Return the (x, y) coordinate for the center point of the cell that contains the specified text.  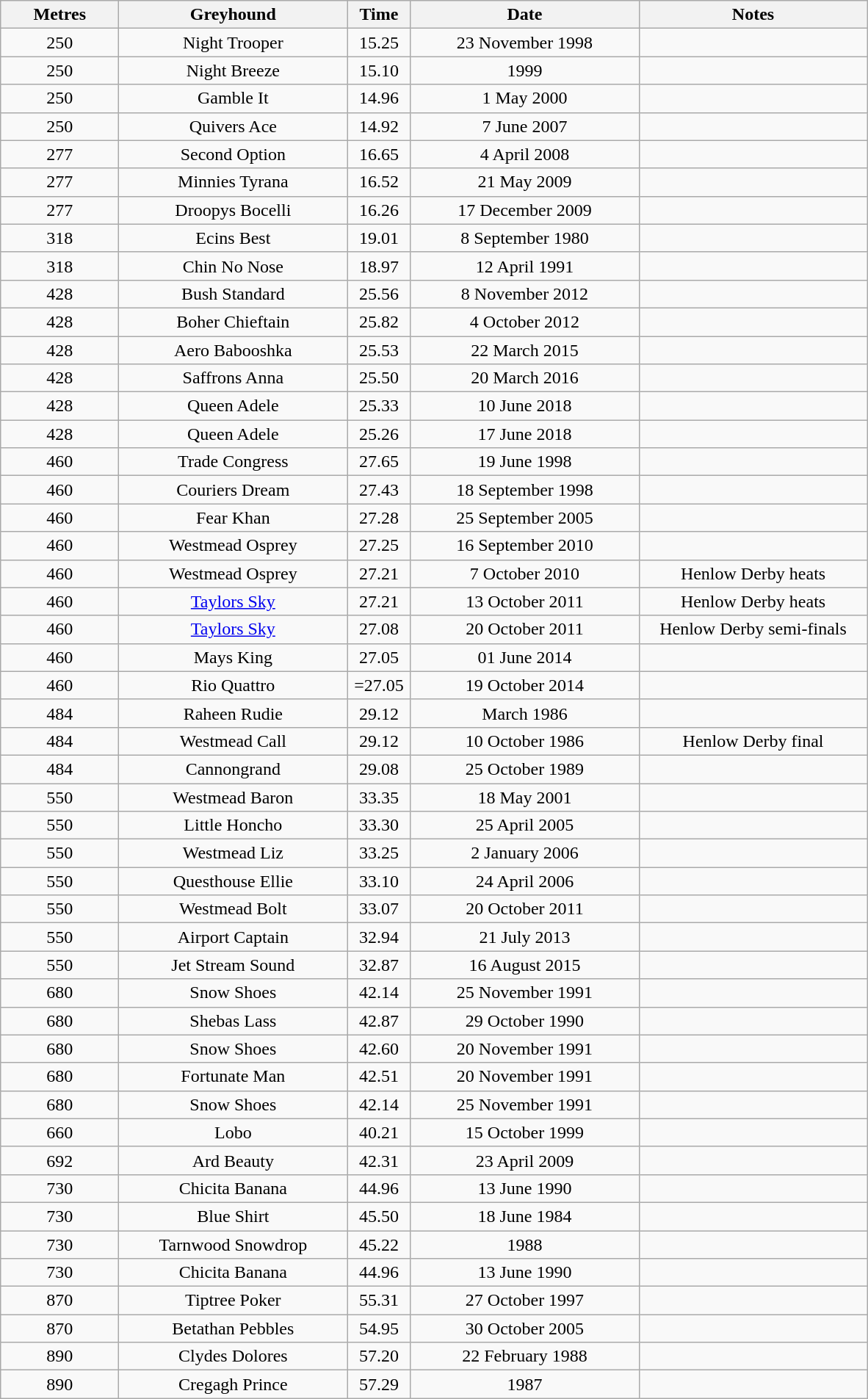
19.01 (379, 238)
21 July 2013 (524, 937)
33.30 (379, 825)
42.60 (379, 1049)
Clydes Dolores (234, 1356)
Little Honcho (234, 825)
19 June 1998 (524, 462)
16 August 2015 (524, 965)
660 (60, 1132)
Greyhound (234, 15)
8 November 2012 (524, 294)
Fortunate Man (234, 1077)
45.22 (379, 1245)
Minnies Tyrana (234, 182)
4 April 2008 (524, 154)
24 April 2006 (524, 881)
Henlow Derby semi-finals (753, 629)
Questhouse Ellie (234, 881)
32.94 (379, 937)
42.31 (379, 1160)
1987 (524, 1384)
=27.05 (379, 685)
27 October 1997 (524, 1301)
Raheen Rudie (234, 713)
Boher Chieftain (234, 322)
25 April 2005 (524, 825)
27.65 (379, 462)
25.33 (379, 406)
Droopys Bocelli (234, 210)
14.96 (379, 98)
19 October 2014 (524, 685)
25.56 (379, 294)
Tiptree Poker (234, 1301)
Tarnwood Snowdrop (234, 1245)
1988 (524, 1245)
13 October 2011 (524, 601)
Ecins Best (234, 238)
17 June 2018 (524, 434)
33.25 (379, 853)
Blue Shirt (234, 1216)
Night Breeze (234, 71)
Metres (60, 15)
1999 (524, 71)
Westmead Bolt (234, 909)
Gamble It (234, 98)
33.10 (379, 881)
12 April 1991 (524, 266)
25 September 2005 (524, 518)
17 December 2009 (524, 210)
18.97 (379, 266)
55.31 (379, 1301)
54.95 (379, 1328)
7 June 2007 (524, 126)
10 June 2018 (524, 406)
22 February 1988 (524, 1356)
Westmead Baron (234, 797)
Trade Congress (234, 462)
25.53 (379, 350)
16 September 2010 (524, 546)
Night Trooper (234, 43)
March 1986 (524, 713)
22 March 2015 (524, 350)
25.82 (379, 322)
18 June 1984 (524, 1216)
Mays King (234, 657)
Time (379, 15)
Westmead Call (234, 741)
18 May 2001 (524, 797)
15.25 (379, 43)
Cregagh Prince (234, 1384)
42.87 (379, 1021)
7 October 2010 (524, 574)
23 April 2009 (524, 1160)
33.07 (379, 909)
29 October 1990 (524, 1021)
Rio Quattro (234, 685)
Shebas Lass (234, 1021)
27.28 (379, 518)
29.08 (379, 769)
25.26 (379, 434)
18 September 1998 (524, 490)
Westmead Liz (234, 853)
16.26 (379, 210)
27.05 (379, 657)
57.20 (379, 1356)
Henlow Derby final (753, 741)
Date (524, 15)
16.65 (379, 154)
8 September 1980 (524, 238)
16.52 (379, 182)
40.21 (379, 1132)
15.10 (379, 71)
25 October 1989 (524, 769)
Airport Captain (234, 937)
Cannongrand (234, 769)
27.25 (379, 546)
Bush Standard (234, 294)
Second Option (234, 154)
Couriers Dream (234, 490)
Fear Khan (234, 518)
692 (60, 1160)
Notes (753, 15)
2 January 2006 (524, 853)
23 November 1998 (524, 43)
Lobo (234, 1132)
30 October 2005 (524, 1328)
Betathan Pebbles (234, 1328)
10 October 1986 (524, 741)
32.87 (379, 965)
1 May 2000 (524, 98)
Saffrons Anna (234, 378)
21 May 2009 (524, 182)
27.08 (379, 629)
33.35 (379, 797)
15 October 1999 (524, 1132)
Ard Beauty (234, 1160)
20 March 2016 (524, 378)
01 June 2014 (524, 657)
57.29 (379, 1384)
Aero Babooshka (234, 350)
Quivers Ace (234, 126)
Jet Stream Sound (234, 965)
45.50 (379, 1216)
27.43 (379, 490)
Chin No Nose (234, 266)
4 October 2012 (524, 322)
25.50 (379, 378)
42.51 (379, 1077)
14.92 (379, 126)
